Detect which cell encompasses the target text, then output its [X, Y] center coordinate. 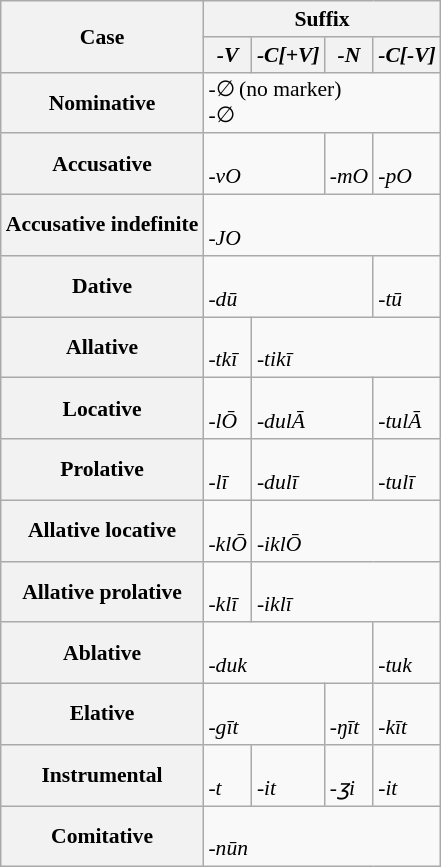
Comitative [102, 836]
-dū [288, 286]
-tuk [407, 654]
Instrumental [102, 776]
Allative prolative [102, 592]
Dative [102, 286]
Nominative [102, 102]
Accusative indefinite [102, 226]
-pO [407, 164]
-gīt [264, 714]
-kīt [407, 714]
Allative locative [102, 530]
-klī [227, 592]
-tū [407, 286]
-C[+V] [288, 55]
-ʒi [349, 776]
-dulī [312, 470]
-dulĀ [312, 408]
-nūn [322, 836]
-tkī [227, 348]
Suffix [322, 19]
-JO [322, 226]
-C[-V] [407, 55]
-V [227, 55]
-N [349, 55]
-lī [227, 470]
-mO [349, 164]
-∅ (no marker)-∅ [322, 102]
-vO [264, 164]
-klŌ [227, 530]
Accusative [102, 164]
-ŋīt [349, 714]
Locative [102, 408]
-tulī [407, 470]
-iklī [346, 592]
-iklŌ [346, 530]
Allative [102, 348]
Ablative [102, 654]
-lŌ [227, 408]
Elative [102, 714]
-tikī [346, 348]
-tulĀ [407, 408]
-duk [288, 654]
-t [227, 776]
Prolative [102, 470]
Case [102, 36]
